Output the [X, Y] coordinate of the center of the cell containing the given text.  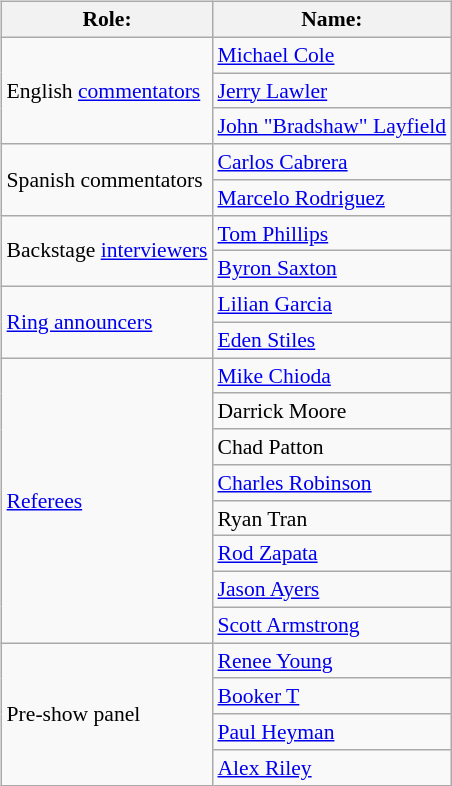
Darrick Moore [332, 411]
Carlos Cabrera [332, 162]
Rod Zapata [332, 554]
Name: [332, 20]
Jerry Lawler [332, 91]
Mike Chioda [332, 376]
Scott Armstrong [332, 625]
Referees [108, 500]
Booker T [332, 696]
Tom Phillips [332, 233]
Alex Riley [332, 768]
Marcelo Rodriguez [332, 198]
Renee Young [332, 661]
Jason Ayers [332, 590]
John "Bradshaw" Layfield [332, 126]
Backstage interviewers [108, 250]
Ryan Tran [332, 518]
Chad Patton [332, 447]
Pre-show panel [108, 714]
Role: [108, 20]
Eden Stiles [332, 340]
Ring announcers [108, 322]
Byron Saxton [332, 269]
Michael Cole [332, 55]
Spanish commentators [108, 180]
Lilian Garcia [332, 305]
Charles Robinson [332, 483]
Paul Heyman [332, 732]
English commentators [108, 90]
